Extract the [X, Y] coordinate from the center of the cell holding the provided text.  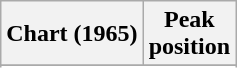
Peak position [189, 34]
Chart (1965) [72, 34]
